Search for the cell housing the specified text and yield its [x, y] center coordinate. 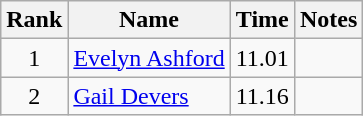
Rank [34, 20]
11.16 [262, 96]
11.01 [262, 58]
2 [34, 96]
Time [262, 20]
Gail Devers [149, 96]
Name [149, 20]
Evelyn Ashford [149, 58]
Notes [328, 20]
1 [34, 58]
